Identify which cell holds the provided text, then report its (X, Y) central coordinate. 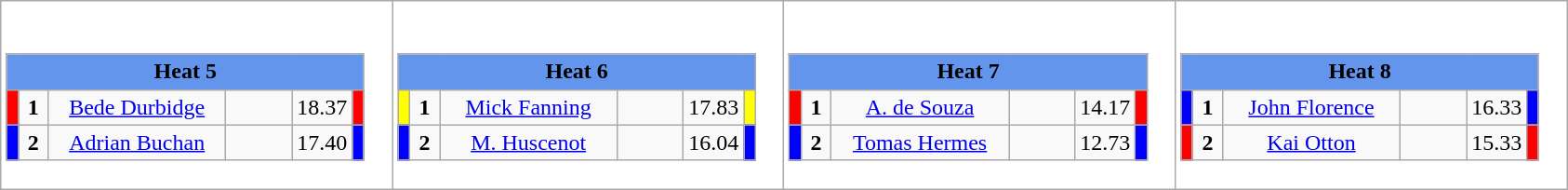
12.73 (1105, 142)
Heat 5 1 Bede Durbidge 18.37 2 Adrian Buchan 17.40 (197, 95)
14.17 (1105, 107)
Kai Otton (1311, 142)
Heat 6 (577, 72)
17.83 (714, 107)
Heat 5 (185, 72)
Heat 7 (968, 72)
Heat 7 1 A. de Souza 14.17 2 Tomas Hermes 12.73 (980, 95)
Bede Durbidge (138, 107)
17.40 (322, 142)
Heat 8 1 John Florence 16.33 2 Kai Otton 15.33 (1371, 95)
M. Huscenot (528, 142)
15.33 (1497, 142)
Mick Fanning (528, 107)
Heat 8 (1360, 72)
Tomas Hermes (921, 142)
A. de Souza (921, 107)
18.37 (322, 107)
16.33 (1497, 107)
Adrian Buchan (138, 142)
16.04 (714, 142)
Heat 6 1 Mick Fanning 17.83 2 M. Huscenot 16.04 (588, 95)
John Florence (1311, 107)
